Determine the [X, Y] coordinate at the center of the cell enclosing the given text.  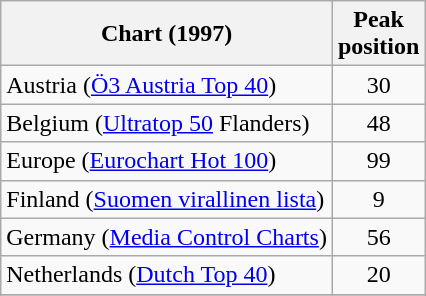
30 [378, 85]
Austria (Ö3 Austria Top 40) [167, 85]
Finland (Suomen virallinen lista) [167, 199]
Chart (1997) [167, 34]
9 [378, 199]
20 [378, 275]
Europe (Eurochart Hot 100) [167, 161]
Belgium (Ultratop 50 Flanders) [167, 123]
Netherlands (Dutch Top 40) [167, 275]
56 [378, 237]
Peakposition [378, 34]
Germany (Media Control Charts) [167, 237]
99 [378, 161]
48 [378, 123]
